Find where the given text appears and provide that cell's center as (x, y) coordinate. 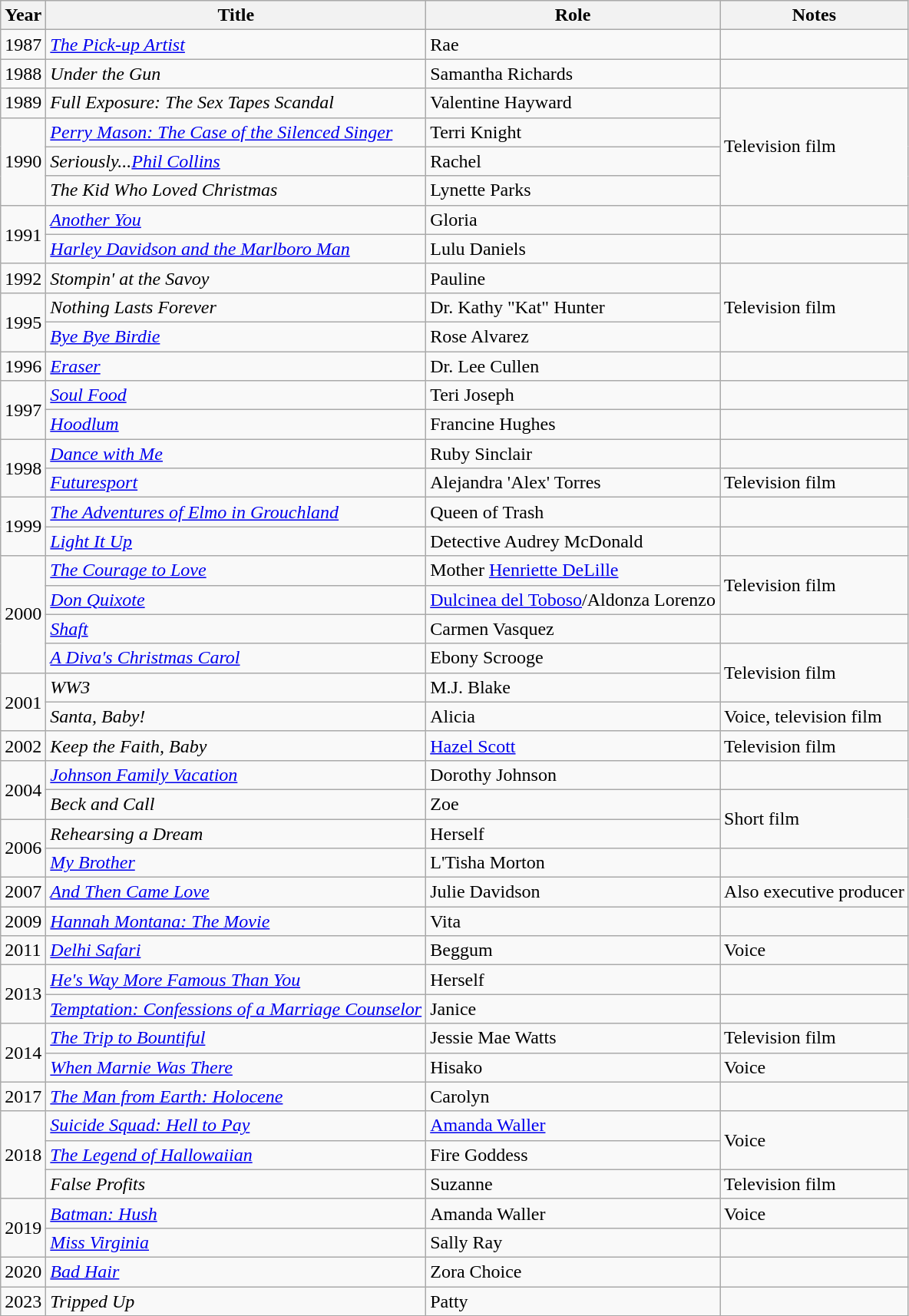
The Man from Earth: Holocene (236, 1096)
Dr. Kathy "Kat" Hunter (573, 307)
2004 (23, 789)
2009 (23, 921)
Rae (573, 45)
Johnson Family Vacation (236, 775)
Delhi Safari (236, 951)
Vita (573, 921)
2018 (23, 1155)
Soul Food (236, 395)
Suzanne (573, 1184)
Perry Mason: The Case of the Silenced Singer (236, 132)
Teri Joseph (573, 395)
Zora Choice (573, 1271)
Santa, Baby! (236, 716)
Hoodlum (236, 425)
Futuresport (236, 483)
Year (23, 15)
Zoe (573, 804)
Role (573, 15)
Seriously...Phil Collins (236, 161)
1999 (23, 527)
And Then Came Love (236, 892)
1997 (23, 410)
Rehearsing a Dream (236, 833)
The Trip to Bountiful (236, 1038)
2013 (23, 994)
My Brother (236, 863)
Hannah Montana: The Movie (236, 921)
Full Exposure: The Sex Tapes Scandal (236, 103)
Ebony Scrooge (573, 658)
The Legend of Hallowaiian (236, 1155)
Pauline (573, 278)
Another You (236, 220)
M.J. Blake (573, 687)
Under the Gun (236, 74)
1995 (23, 322)
Gloria (573, 220)
Dr. Lee Cullen (573, 366)
Detective Audrey McDonald (573, 541)
When Marnie Was There (236, 1067)
Beck and Call (236, 804)
Beggum (573, 951)
The Adventures of Elmo in Grouchland (236, 512)
1998 (23, 468)
2000 (23, 614)
Notes (815, 15)
A Diva's Christmas Carol (236, 658)
2007 (23, 892)
False Profits (236, 1184)
Light It Up (236, 541)
Don Quixote (236, 600)
Dulcinea del Toboso/Aldonza Lorenzo (573, 600)
Alejandra 'Alex' Torres (573, 483)
Rose Alvarez (573, 336)
Patty (573, 1301)
Jessie Mae Watts (573, 1038)
1992 (23, 278)
Tripped Up (236, 1301)
The Courage to Love (236, 570)
Terri Knight (573, 132)
WW3 (236, 687)
Julie Davidson (573, 892)
Dorothy Johnson (573, 775)
Queen of Trash (573, 512)
1991 (23, 234)
Carmen Vasquez (573, 629)
1996 (23, 366)
Lulu Daniels (573, 249)
Miss Virginia (236, 1242)
Carolyn (573, 1096)
1989 (23, 103)
Ruby Sinclair (573, 454)
1988 (23, 74)
Harley Davidson and the Marlboro Man (236, 249)
Batman: Hush (236, 1213)
L'Tisha Morton (573, 863)
Samantha Richards (573, 74)
Short film (815, 818)
Alicia (573, 716)
Sally Ray (573, 1242)
Francine Hughes (573, 425)
He's Way More Famous Than You (236, 980)
The Kid Who Loved Christmas (236, 190)
2001 (23, 702)
Dance with Me (236, 454)
Janice (573, 1009)
The Pick-up Artist (236, 45)
Rachel (573, 161)
2002 (23, 746)
Also executive producer (815, 892)
Stompin' at the Savoy (236, 278)
2023 (23, 1301)
Lynette Parks (573, 190)
Fire Goddess (573, 1155)
Nothing Lasts Forever (236, 307)
2017 (23, 1096)
Hazel Scott (573, 746)
Voice, television film (815, 716)
Eraser (236, 366)
1987 (23, 45)
Bad Hair (236, 1271)
Keep the Faith, Baby (236, 746)
Hisako (573, 1067)
Title (236, 15)
2019 (23, 1228)
Mother Henriette DeLille (573, 570)
Suicide Squad: Hell to Pay (236, 1126)
2020 (23, 1271)
Valentine Hayward (573, 103)
2006 (23, 848)
Bye Bye Birdie (236, 336)
Temptation: Confessions of a Marriage Counselor (236, 1009)
Shaft (236, 629)
2014 (23, 1053)
1990 (23, 161)
2011 (23, 951)
